Pinpoint the cell where the given text exists, returning its (x, y) midpoint coordinate. 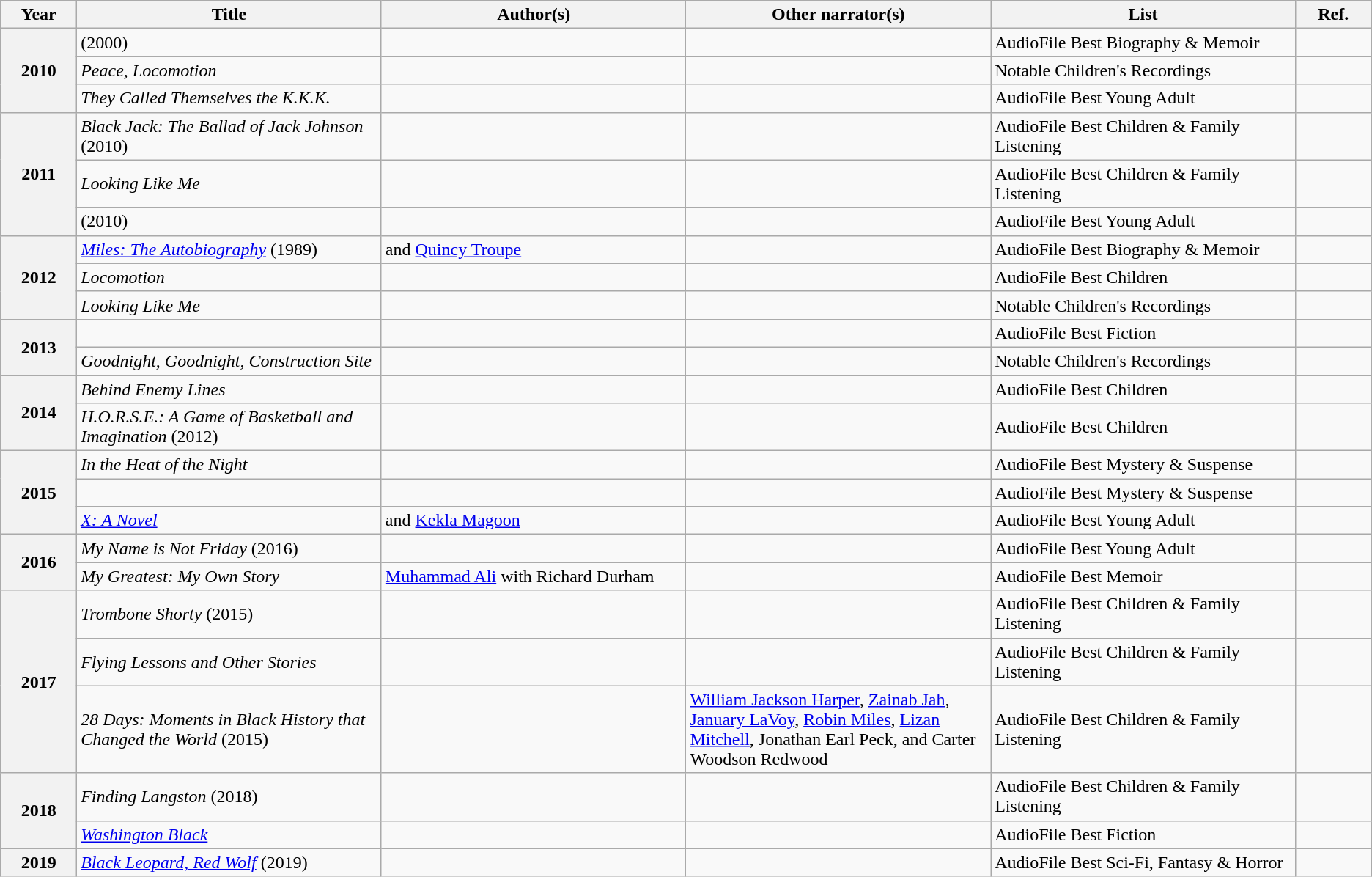
X: A Novel (229, 521)
William Jackson Harper, Zainab Jah, January LaVoy, Robin Miles, Lizan Mitchell, Jonathan Earl Peck, and Carter Woodson Redwood (838, 729)
Other narrator(s) (838, 15)
Black Jack: The Ballad of Jack Johnson (2010) (229, 136)
H.O.R.S.E.: A Game of Basketball and Imagination (2012) (229, 427)
Locomotion (229, 277)
List (1143, 15)
AudioFile Best Sci-Fi, Fantasy & Horror (1143, 862)
2019 (39, 862)
2010 (39, 70)
2016 (39, 562)
Miles: The Autobiography (1989) (229, 249)
(2000) (229, 43)
and Kekla Magoon (534, 521)
Peace, Locomotion (229, 70)
My Name is Not Friday (2016) (229, 548)
Goodnight, Goodnight, Construction Site (229, 361)
2017 (39, 682)
28 Days: Moments in Black History that Changed the World (2015) (229, 729)
Ref. (1333, 15)
Finding Langston (2018) (229, 796)
Title (229, 15)
Muhammad Ali with Richard Durham (534, 576)
They Called Themselves the K.K.K. (229, 98)
Flying Lessons and Other Stories (229, 661)
2012 (39, 277)
Black Leopard, Red Wolf (2019) (229, 862)
2018 (39, 811)
2015 (39, 493)
In the Heat of the Night (229, 465)
Author(s) (534, 15)
Year (39, 15)
2011 (39, 174)
and Quincy Troupe (534, 249)
My Greatest: My Own Story (229, 576)
2014 (39, 414)
2013 (39, 347)
Trombone Shorty (2015) (229, 614)
(2010) (229, 221)
AudioFile Best Memoir (1143, 576)
Behind Enemy Lines (229, 389)
Washington Black (229, 834)
